Scan for the cell matching the given text and deliver its (X, Y) coordinate at center. 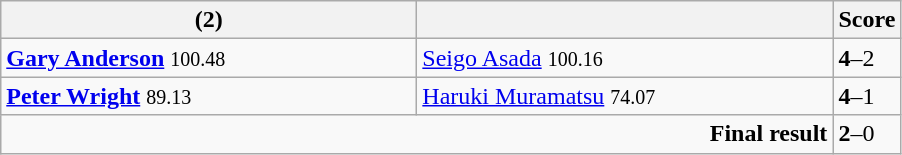
4–1 (867, 96)
Seigo Asada 100.16 (625, 58)
Peter Wright 89.13 (209, 96)
Final result (417, 134)
Haruki Muramatsu 74.07 (625, 96)
Gary Anderson 100.48 (209, 58)
(2) (209, 20)
Score (867, 20)
4–2 (867, 58)
2–0 (867, 134)
